For the text-containing cell, return its midpoint in [x, y] coordinate format. 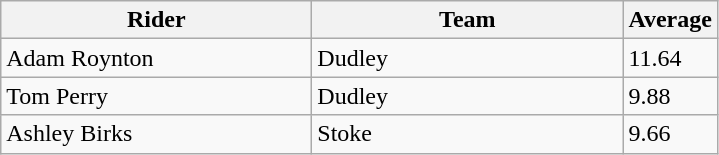
Tom Perry [156, 96]
11.64 [670, 58]
Rider [156, 20]
Stoke [468, 134]
Adam Roynton [156, 58]
9.66 [670, 134]
Average [670, 20]
9.88 [670, 96]
Ashley Birks [156, 134]
Team [468, 20]
